Return the [X, Y] coordinate for the center point of the cell that contains the specified text.  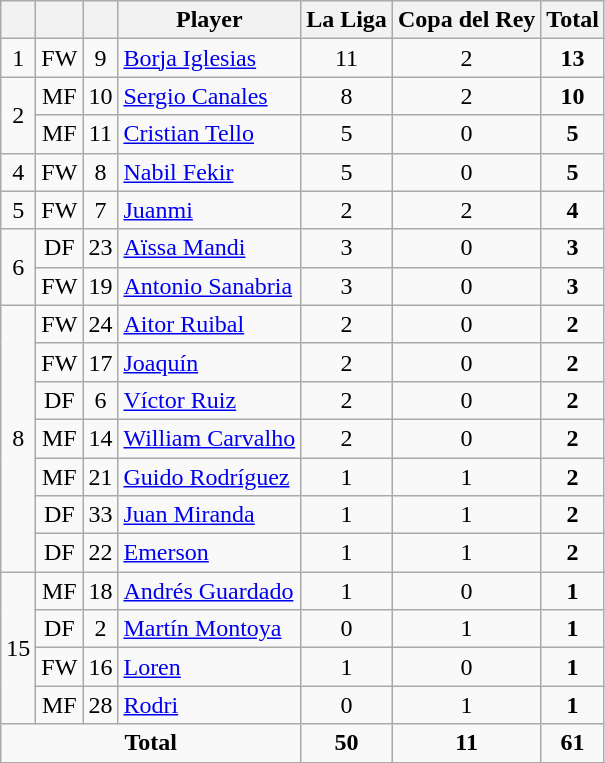
33 [100, 515]
Víctor Ruiz [210, 400]
17 [100, 362]
13 [573, 58]
15 [18, 648]
Emerson [210, 553]
Cristian Tello [210, 134]
William Carvalho [210, 438]
La Liga [347, 20]
Loren [210, 667]
21 [100, 477]
Andrés Guardado [210, 591]
Copa del Rey [466, 20]
Martín Montoya [210, 629]
7 [100, 210]
24 [100, 324]
Nabil Fekir [210, 172]
28 [100, 705]
Aitor Ruibal [210, 324]
9 [100, 58]
14 [100, 438]
Borja Iglesias [210, 58]
61 [573, 743]
18 [100, 591]
Juan Miranda [210, 515]
19 [100, 286]
Juanmi [210, 210]
Rodri [210, 705]
Antonio Sanabria [210, 286]
Aïssa Mandi [210, 248]
Player [210, 20]
50 [347, 743]
23 [100, 248]
22 [100, 553]
Guido Rodríguez [210, 477]
16 [100, 667]
Sergio Canales [210, 96]
Joaquín [210, 362]
